Pinpoint the cell where the given text exists, returning its (X, Y) midpoint coordinate. 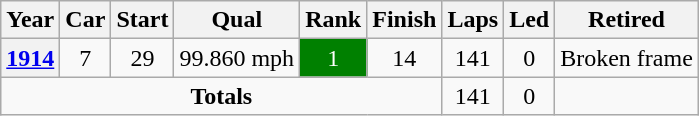
7 (86, 58)
Start (142, 20)
14 (404, 58)
99.860 mph (237, 58)
1 (334, 58)
29 (142, 58)
1914 (30, 58)
Finish (404, 20)
Year (30, 20)
Retired (627, 20)
Totals (222, 96)
Car (86, 20)
Qual (237, 20)
Led (530, 20)
Laps (473, 20)
Rank (334, 20)
Broken frame (627, 58)
